For the text-containing cell, return its midpoint in [X, Y] coordinate format. 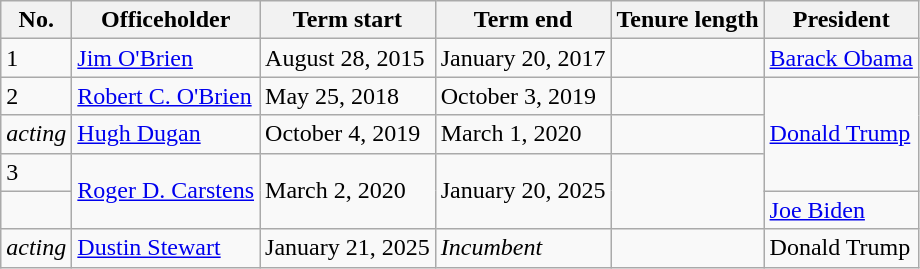
August 28, 2015 [348, 58]
3 [36, 172]
Robert C. O'Brien [166, 96]
2 [36, 96]
Hugh Dugan [166, 134]
Tenure length [688, 20]
March 2, 2020 [348, 191]
Dustin Stewart [166, 248]
January 20, 2017 [523, 58]
January 20, 2025 [523, 191]
May 25, 2018 [348, 96]
Officeholder [166, 20]
October 4, 2019 [348, 134]
October 3, 2019 [523, 96]
Term start [348, 20]
1 [36, 58]
Barack Obama [841, 58]
March 1, 2020 [523, 134]
January 21, 2025 [348, 248]
Term end [523, 20]
No. [36, 20]
President [841, 20]
Incumbent [523, 248]
Roger D. Carstens [166, 191]
Joe Biden [841, 210]
Jim O'Brien [166, 58]
